From the cell containing the given text, extract its center point as (x, y) coordinate. 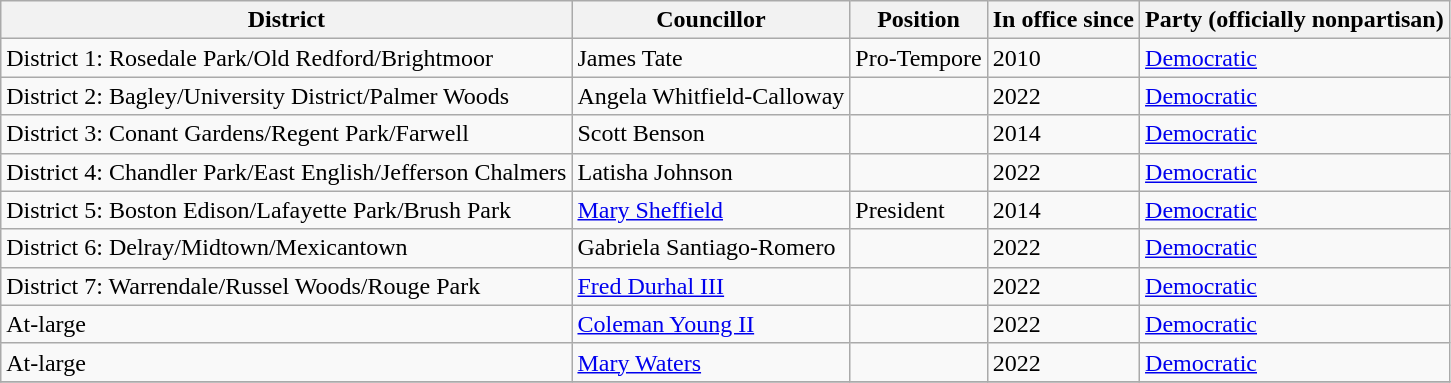
Mary Waters (711, 362)
Pro-Tempore (918, 58)
Latisha Johnson (711, 172)
Scott Benson (711, 134)
Councillor (711, 20)
Position (918, 20)
District 2: Bagley/University District/Palmer Woods (286, 96)
Mary Sheffield (711, 210)
District 5: Boston Edison/Lafayette Park/Brush Park (286, 210)
President (918, 210)
James Tate (711, 58)
District (286, 20)
Coleman Young II (711, 324)
Angela Whitfield-Calloway (711, 96)
District 3: Conant Gardens/Regent Park/Farwell (286, 134)
2010 (1063, 58)
Gabriela Santiago-Romero (711, 248)
District 6: Delray/Midtown/Mexicantown (286, 248)
District 4: Chandler Park/East English/Jefferson Chalmers (286, 172)
In office since (1063, 20)
District 7: Warrendale/Russel Woods/Rouge Park (286, 286)
Fred Durhal III (711, 286)
Party (officially nonpartisan) (1295, 20)
District 1: Rosedale Park/Old Redford/Brightmoor (286, 58)
